Determine the [x, y] coordinate at the center of the cell enclosing the given text.  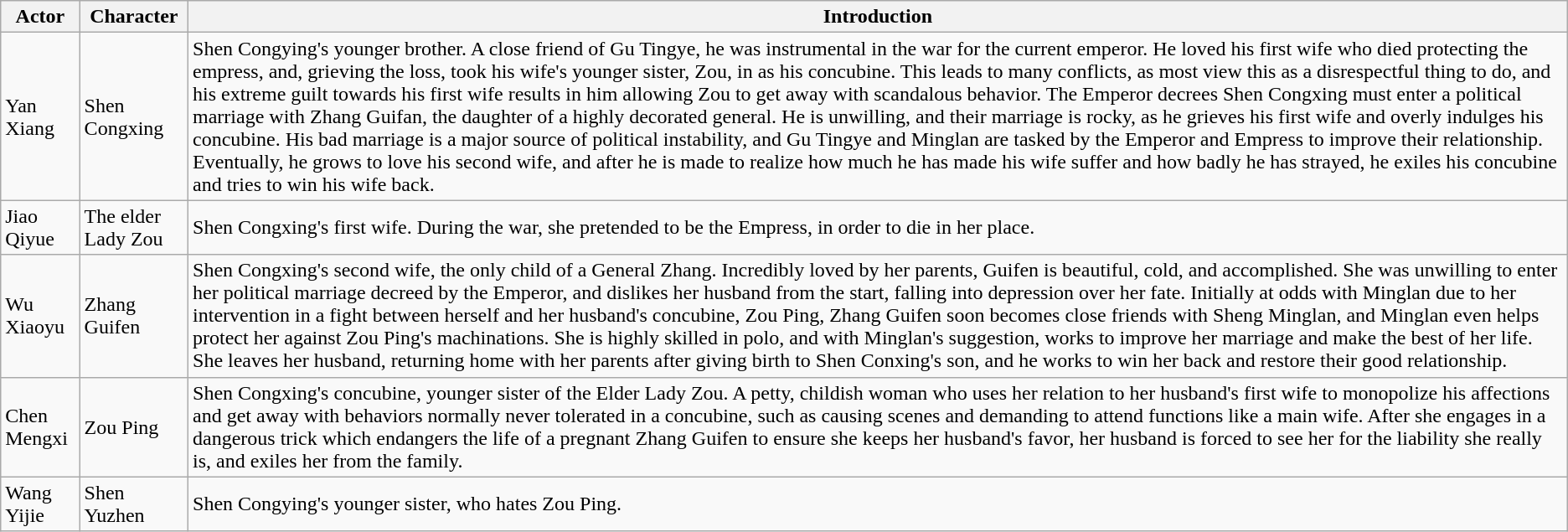
The elder Lady Zou [134, 228]
Chen Mengxi [40, 427]
Character [134, 17]
Shen Yuzhen [134, 504]
Wang Yijie [40, 504]
Wu Xiaoyu [40, 316]
Shen Congxing's first wife. During the war, she pretended to be the Empress, in order to die in her place. [878, 228]
Jiao Qiyue [40, 228]
Zhang Guifen [134, 316]
Shen Congying's younger sister, who hates Zou Ping. [878, 504]
Introduction [878, 17]
Actor [40, 17]
Yan Xiang [40, 116]
Shen Congxing [134, 116]
Zou Ping [134, 427]
